Find where the given text appears and provide that cell's center as (X, Y) coordinate. 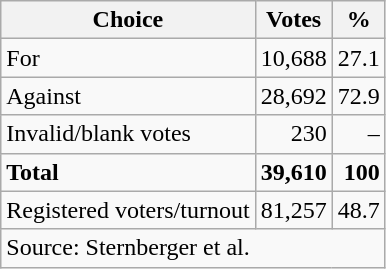
Votes (294, 20)
For (128, 58)
81,257 (294, 210)
Choice (128, 20)
Registered voters/turnout (128, 210)
10,688 (294, 58)
28,692 (294, 96)
Source: Sternberger et al. (193, 248)
27.1 (358, 58)
48.7 (358, 210)
100 (358, 172)
% (358, 20)
230 (294, 134)
39,610 (294, 172)
Total (128, 172)
Against (128, 96)
– (358, 134)
Invalid/blank votes (128, 134)
72.9 (358, 96)
